Detect which cell encompasses the target text, then output its (X, Y) center coordinate. 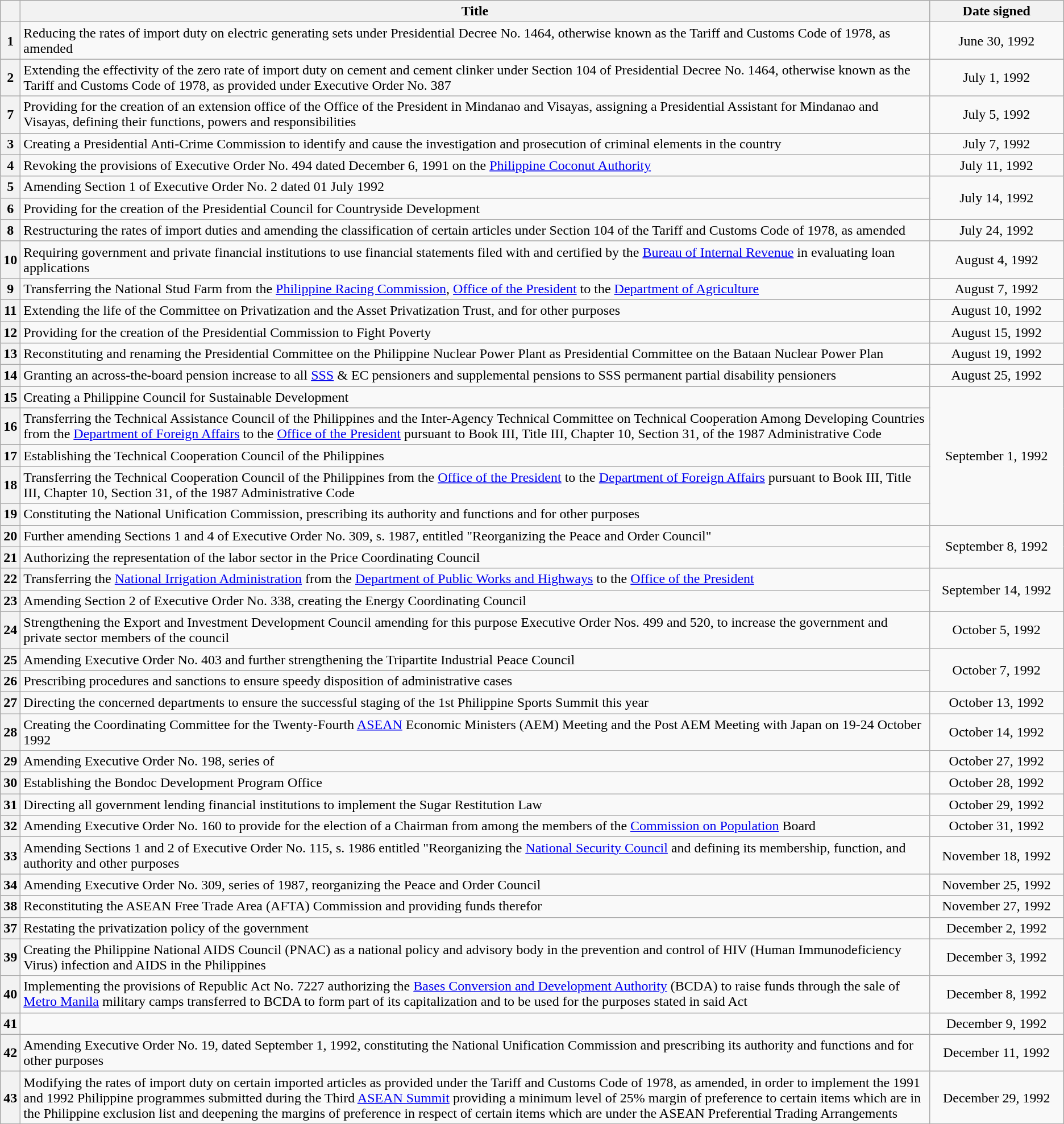
Establishing the Technical Cooperation Council of the Philippines (475, 456)
26 (10, 681)
Transferring the National Stud Farm from the Philippine Racing Commission, Office of the President to the Department of Agriculture (475, 289)
Establishing the Bondoc Development Program Office (475, 783)
12 (10, 332)
19 (10, 514)
December 9, 1992 (996, 1023)
Transferring the National Irrigation Administration from the Department of Public Works and Highways to the Office of the President (475, 579)
10 (10, 259)
22 (10, 579)
October 14, 1992 (996, 732)
29 (10, 761)
November 18, 1992 (996, 856)
July 14, 1992 (996, 198)
37 (10, 928)
July 5, 1992 (996, 115)
42 (10, 1052)
June 30, 1992 (996, 41)
August 15, 1992 (996, 332)
Directing all government lending financial institutions to implement the Sugar Restitution Law (475, 805)
39 (10, 957)
Providing for the creation of the Presidential Council for Countryside Development (475, 209)
Creating a Philippine Council for Sustainable Development (475, 397)
Amending Executive Order No. 160 to provide for the election of a Chairman from among the members of the Commission on Population Board (475, 826)
3 (10, 144)
Extending the life of the Committee on Privatization and the Asset Privatization Trust, and for other purposes (475, 310)
1 (10, 41)
30 (10, 783)
December 2, 1992 (996, 928)
11 (10, 310)
38 (10, 906)
13 (10, 354)
4 (10, 165)
October 7, 1992 (996, 670)
Creating a Presidential Anti-Crime Commission to identify and cause the investigation and prosecution of criminal elements in the country (475, 144)
Constituting the National Unification Commission, prescribing its authority and functions and for other purposes (475, 514)
43 (10, 1097)
Amending Section 1 of Executive Order No. 2 dated 01 July 1992 (475, 187)
31 (10, 805)
August 10, 1992 (996, 310)
24 (10, 630)
Amending Executive Order No. 309, series of 1987, reorganizing the Peace and Order Council (475, 885)
32 (10, 826)
21 (10, 557)
Revoking the provisions of Executive Order No. 494 dated December 6, 1991 on the Philippine Coconut Authority (475, 165)
15 (10, 397)
7 (10, 115)
9 (10, 289)
Title (475, 11)
July 7, 1992 (996, 144)
5 (10, 187)
8 (10, 230)
August 4, 1992 (996, 259)
December 29, 1992 (996, 1097)
40 (10, 994)
October 29, 1992 (996, 805)
2 (10, 77)
17 (10, 456)
October 28, 1992 (996, 783)
Amending Executive Order No. 403 and further strengthening the Tripartite Industrial Peace Council (475, 659)
August 7, 1992 (996, 289)
33 (10, 856)
September 1, 1992 (996, 456)
July 1, 1992 (996, 77)
Amending Executive Order No. 198, series of (475, 761)
Reconstituting the ASEAN Free Trade Area (AFTA) Commission and providing funds therefor (475, 906)
23 (10, 601)
December 11, 1992 (996, 1052)
Providing for the creation of the Presidential Commission to Fight Poverty (475, 332)
27 (10, 702)
Authorizing the representation of the labor sector in the Price Coordinating Council (475, 557)
Restating the privatization policy of the government (475, 928)
20 (10, 536)
6 (10, 209)
Date signed (996, 11)
14 (10, 376)
July 11, 1992 (996, 165)
Prescribing procedures and sanctions to ensure speedy disposition of administrative cases (475, 681)
August 19, 1992 (996, 354)
July 24, 1992 (996, 230)
December 8, 1992 (996, 994)
25 (10, 659)
November 27, 1992 (996, 906)
September 8, 1992 (996, 547)
41 (10, 1023)
Granting an across-the-board pension increase to all SSS & EC pensioners and supplemental pensions to SSS permanent partial disability pensioners (475, 376)
Further amending Sections 1 and 4 of Executive Order No. 309, s. 1987, entitled "Reorganizing the Peace and Order Council" (475, 536)
October 13, 1992 (996, 702)
October 5, 1992 (996, 630)
28 (10, 732)
August 25, 1992 (996, 376)
Directing the concerned departments to ensure the successful staging of the 1st Philippine Sports Summit this year (475, 702)
October 31, 1992 (996, 826)
18 (10, 485)
Amending Section 2 of Executive Order No. 338, creating the Energy Coordinating Council (475, 601)
November 25, 1992 (996, 885)
September 14, 1992 (996, 590)
December 3, 1992 (996, 957)
34 (10, 885)
16 (10, 426)
October 27, 1992 (996, 761)
